Locate the cell with the specified text and output its [X, Y] center coordinate. 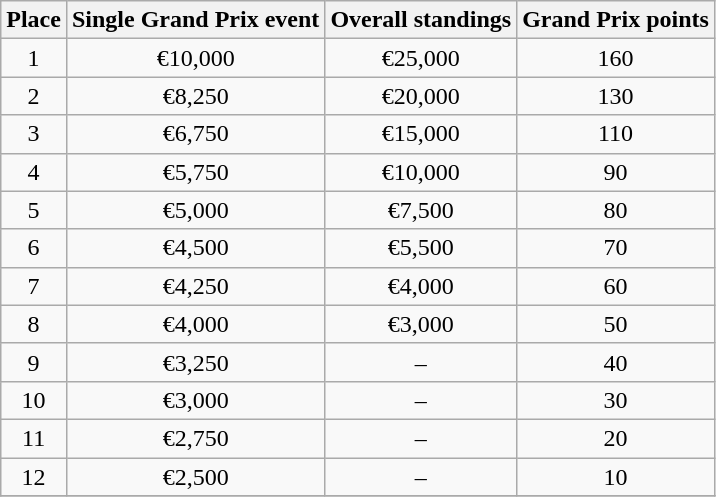
130 [616, 96]
60 [616, 286]
Single Grand Prix event [195, 20]
12 [34, 477]
€5,000 [195, 210]
€2,500 [195, 477]
30 [616, 400]
160 [616, 58]
€4,250 [195, 286]
€7,500 [421, 210]
€20,000 [421, 96]
€5,500 [421, 248]
50 [616, 324]
Grand Prix points [616, 20]
€25,000 [421, 58]
€8,250 [195, 96]
1 [34, 58]
40 [616, 362]
€15,000 [421, 134]
€4,500 [195, 248]
90 [616, 172]
€6,750 [195, 134]
5 [34, 210]
4 [34, 172]
€3,250 [195, 362]
2 [34, 96]
110 [616, 134]
€2,750 [195, 438]
€5,750 [195, 172]
Overall standings [421, 20]
8 [34, 324]
6 [34, 248]
11 [34, 438]
20 [616, 438]
9 [34, 362]
7 [34, 286]
3 [34, 134]
80 [616, 210]
70 [616, 248]
Place [34, 20]
